Extract the (x, y) coordinate from the center of the cell holding the provided text.  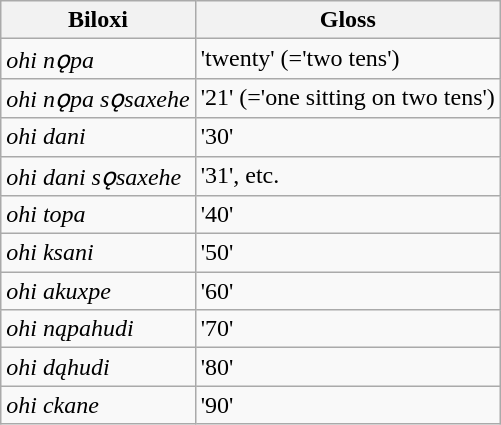
'40' (348, 215)
'21' (='one sitting on two tens') (348, 98)
ohi akuxpe (98, 291)
'twenty' (='two tens') (348, 59)
ohi ksani (98, 253)
ohi dani sǫsaxehe (98, 176)
ohi nǫpa sǫsaxehe (98, 98)
Biloxi (98, 20)
ohi dani (98, 137)
Gloss (348, 20)
ohi topa (98, 215)
'70' (348, 329)
ohi dąhudi (98, 367)
'31', etc. (348, 176)
'60' (348, 291)
ohi ckane (98, 405)
ohi nǫpa (98, 59)
'90' (348, 405)
ohi nąpahudi (98, 329)
'80' (348, 367)
'50' (348, 253)
'30' (348, 137)
